For the text-containing cell, return its midpoint in [x, y] coordinate format. 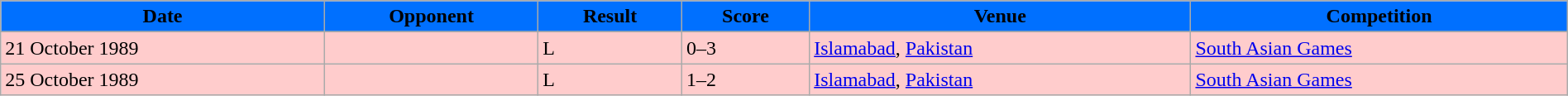
21 October 1989 [163, 48]
Competition [1379, 17]
Date [163, 17]
Score [745, 17]
Result [610, 17]
1–2 [745, 79]
Opponent [431, 17]
25 October 1989 [163, 79]
Venue [1001, 17]
0–3 [745, 48]
